Detect which cell encompasses the target text, then output its [X, Y] center coordinate. 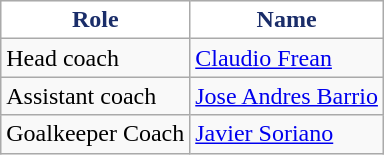
Assistant coach [96, 96]
Goalkeeper Coach [96, 134]
Claudio Frean [287, 58]
Javier Soriano [287, 134]
Jose Andres Barrio [287, 96]
Name [287, 20]
Head coach [96, 58]
Role [96, 20]
